Determine the [X, Y] coordinate at the center of the cell enclosing the given text.  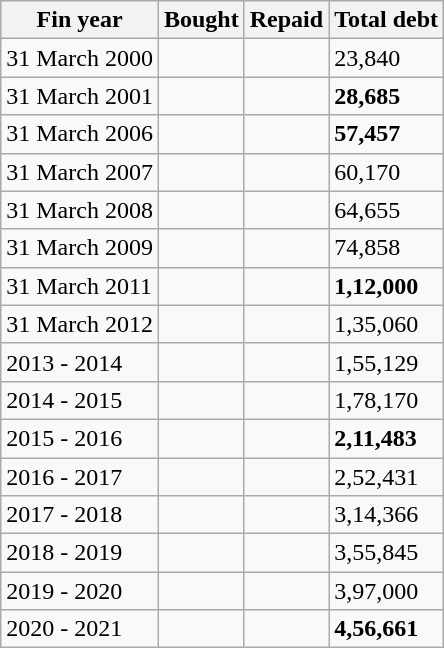
1,78,170 [386, 400]
28,685 [386, 96]
31 March 2006 [80, 134]
2015 - 2016 [80, 438]
31 March 2007 [80, 172]
74,858 [386, 248]
2016 - 2017 [80, 477]
57,457 [386, 134]
1,35,060 [386, 324]
23,840 [386, 58]
2017 - 2018 [80, 515]
2020 - 2021 [80, 629]
2,11,483 [386, 438]
2014 - 2015 [80, 400]
2019 - 2020 [80, 591]
Repaid [286, 20]
Total debt [386, 20]
3,14,366 [386, 515]
3,55,845 [386, 553]
2,52,431 [386, 477]
1,55,129 [386, 362]
Fin year [80, 20]
60,170 [386, 172]
1,12,000 [386, 286]
31 March 2000 [80, 58]
31 March 2012 [80, 324]
64,655 [386, 210]
Bought [201, 20]
31 March 2011 [80, 286]
2013 - 2014 [80, 362]
31 March 2001 [80, 96]
4,56,661 [386, 629]
3,97,000 [386, 591]
31 March 2008 [80, 210]
31 March 2009 [80, 248]
2018 - 2019 [80, 553]
